Locate the cell with the specified text and output its [X, Y] center coordinate. 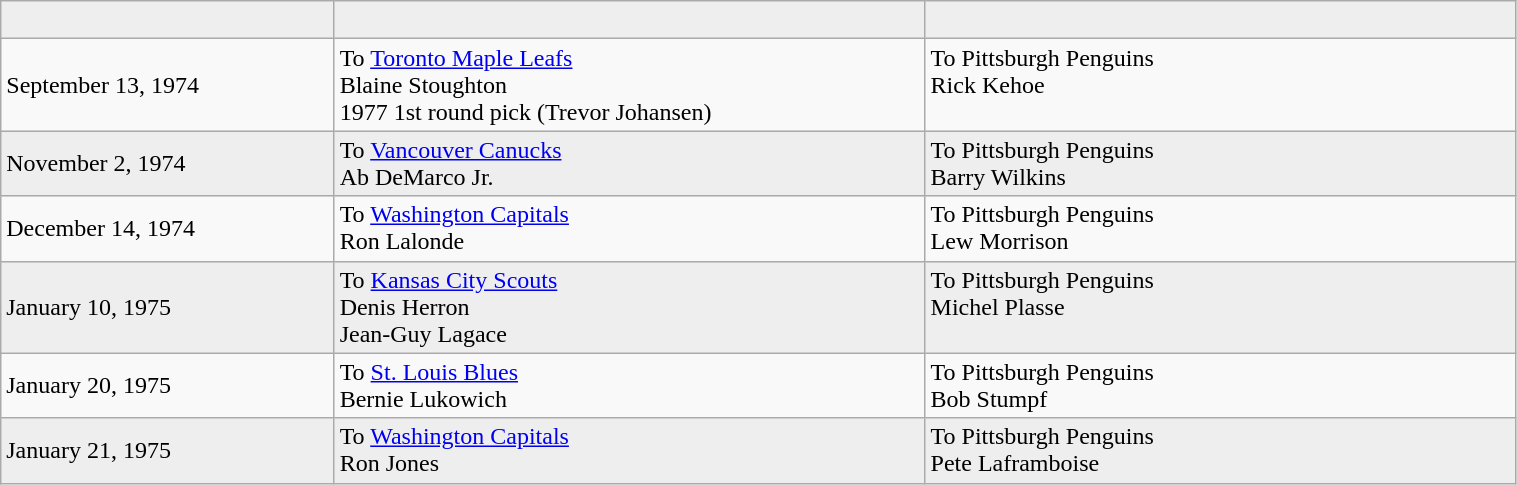
To Washington CapitalsRon Jones [630, 450]
To Vancouver CanucksAb DeMarco Jr. [630, 164]
September 13, 1974 [168, 85]
To Kansas City ScoutsDenis HerronJean-Guy Lagace [630, 307]
To Washington CapitalsRon Lalonde [630, 228]
To Pittsburgh PenguinsBob Stumpf [1220, 386]
To Pittsburgh PenguinsPete Laframboise [1220, 450]
December 14, 1974 [168, 228]
To Pittsburgh PenguinsBarry Wilkins [1220, 164]
To St. Louis BluesBernie Lukowich [630, 386]
To Pittsburgh PenguinsRick Kehoe [1220, 85]
November 2, 1974 [168, 164]
To Toronto Maple LeafsBlaine Stoughton1977 1st round pick (Trevor Johansen) [630, 85]
January 20, 1975 [168, 386]
To Pittsburgh PenguinsLew Morrison [1220, 228]
January 10, 1975 [168, 307]
To Pittsburgh PenguinsMichel Plasse [1220, 307]
January 21, 1975 [168, 450]
